Find where the given text appears and provide that cell's center as (X, Y) coordinate. 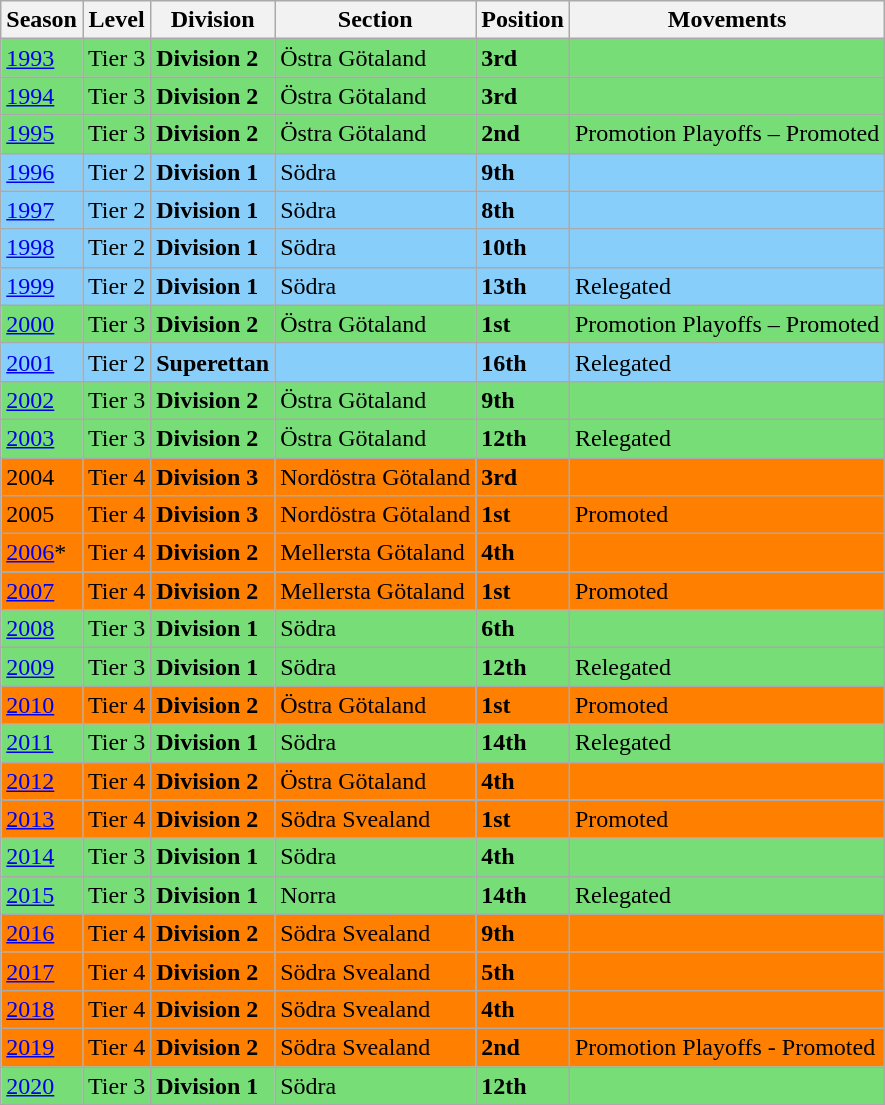
2003 (42, 438)
Season (42, 20)
2011 (42, 743)
2009 (42, 667)
5th (523, 971)
2008 (42, 629)
16th (523, 362)
1996 (42, 172)
Section (376, 20)
Promotion Playoffs - Promoted (726, 1047)
Level (116, 20)
2014 (42, 857)
10th (523, 248)
2019 (42, 1047)
Norra (376, 895)
2010 (42, 705)
8th (523, 210)
1999 (42, 286)
Position (523, 20)
13th (523, 286)
2020 (42, 1085)
2015 (42, 895)
1997 (42, 210)
2013 (42, 819)
6th (523, 629)
2004 (42, 477)
2000 (42, 324)
1994 (42, 96)
Division (213, 20)
2006* (42, 553)
2012 (42, 781)
1993 (42, 58)
2018 (42, 1009)
2007 (42, 591)
2017 (42, 971)
Superettan (213, 362)
2005 (42, 515)
2001 (42, 362)
2016 (42, 933)
1995 (42, 134)
Movements (726, 20)
1998 (42, 248)
2002 (42, 400)
